Extract the [X, Y] coordinate from the center of the cell holding the provided text.  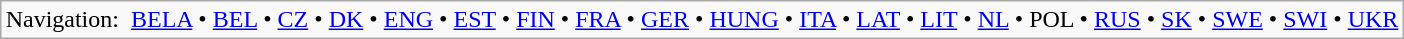
Navigation: BELA • BEL • CZ • DK • ENG • EST • FIN • FRA • GER • HUNG • ITA • LAT • LIT • NL • POL • RUS • SK • SWE • SWI • UKR [702, 20]
